Capture the cell that displays the provided text and extract its [X, Y] central coordinate. 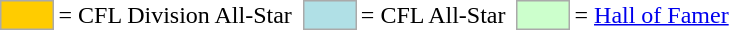
= CFL Division All-Star [175, 15]
= CFL All-Star [433, 15]
